Determine the [x, y] coordinate at the center of the cell enclosing the given text.  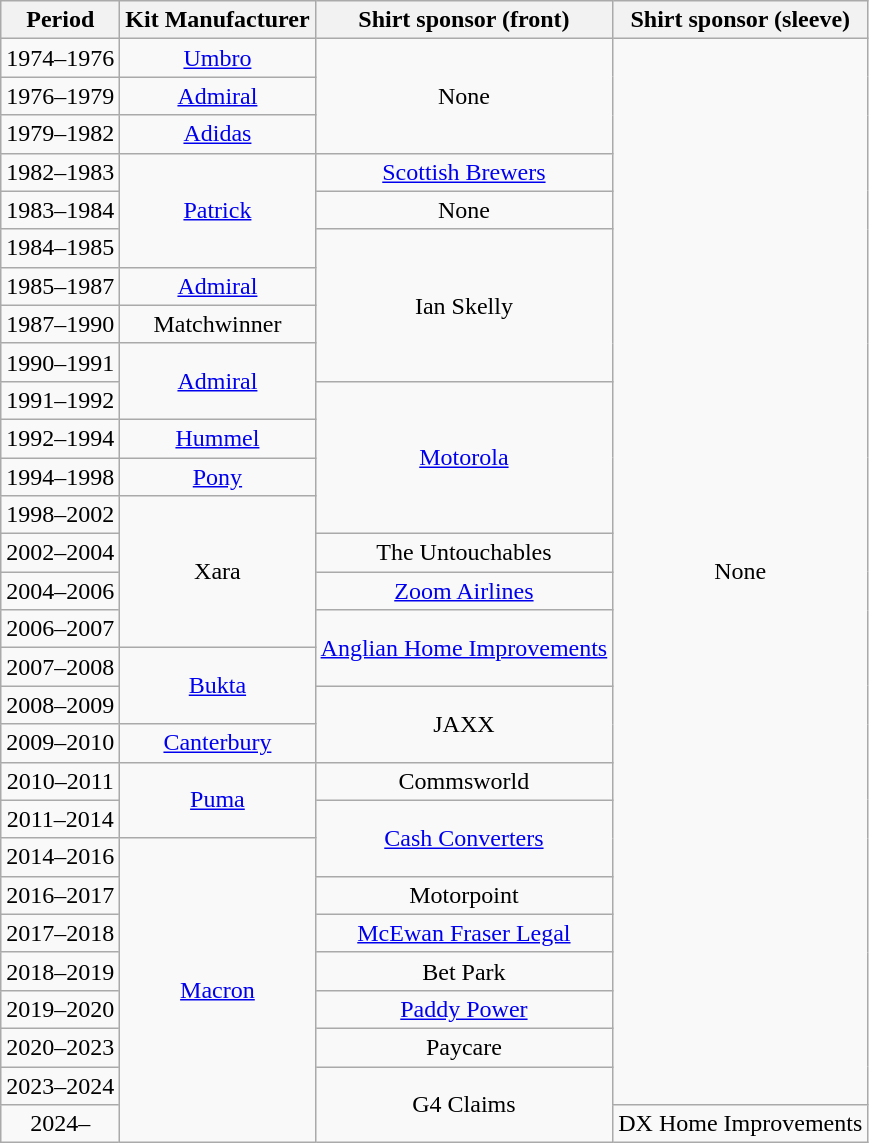
1985–1987 [60, 286]
2017–2018 [60, 933]
G4 Claims [464, 1104]
2010–2011 [60, 781]
Matchwinner [218, 324]
Patrick [218, 210]
Motorola [464, 457]
Hummel [218, 438]
2014–2016 [60, 857]
2007–2008 [60, 667]
Cash Converters [464, 838]
2008–2009 [60, 705]
Bet Park [464, 971]
Anglian Home Improvements [464, 648]
1979–1982 [60, 134]
1992–1994 [60, 438]
Puma [218, 800]
1990–1991 [60, 362]
2011–2014 [60, 819]
Shirt sponsor (front) [464, 20]
The Untouchables [464, 553]
Commsworld [464, 781]
Shirt sponsor (sleeve) [740, 20]
2018–2019 [60, 971]
2004–2006 [60, 591]
1976–1979 [60, 96]
1998–2002 [60, 515]
Xara [218, 572]
Ian Skelly [464, 305]
Kit Manufacturer [218, 20]
2009–2010 [60, 743]
Scottish Brewers [464, 172]
1991–1992 [60, 400]
2016–2017 [60, 895]
Paycare [464, 1047]
2006–2007 [60, 629]
JAXX [464, 724]
Motorpoint [464, 895]
1974–1976 [60, 58]
2019–2020 [60, 1009]
Adidas [218, 134]
Pony [218, 477]
1994–1998 [60, 477]
Macron [218, 990]
2023–2024 [60, 1085]
DX Home Improvements [740, 1124]
1987–1990 [60, 324]
Bukta [218, 686]
2020–2023 [60, 1047]
2024– [60, 1124]
Umbro [218, 58]
McEwan Fraser Legal [464, 933]
Zoom Airlines [464, 591]
1984–1985 [60, 248]
1982–1983 [60, 172]
Period [60, 20]
Paddy Power [464, 1009]
Canterbury [218, 743]
1983–1984 [60, 210]
2002–2004 [60, 553]
